Pinpoint the cell where the given text exists, returning its (X, Y) midpoint coordinate. 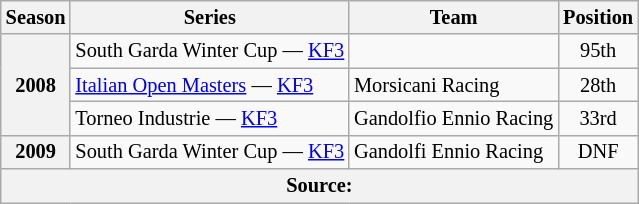
Morsicani Racing (454, 85)
28th (598, 85)
Season (36, 17)
95th (598, 51)
Gandolfi Ennio Racing (454, 152)
Source: (320, 186)
Series (210, 17)
33rd (598, 118)
Team (454, 17)
Gandolfio Ennio Racing (454, 118)
Torneo Industrie — KF3 (210, 118)
Position (598, 17)
2009 (36, 152)
Italian Open Masters — KF3 (210, 85)
2008 (36, 84)
DNF (598, 152)
